For the text-containing cell, return its midpoint in [X, Y] coordinate format. 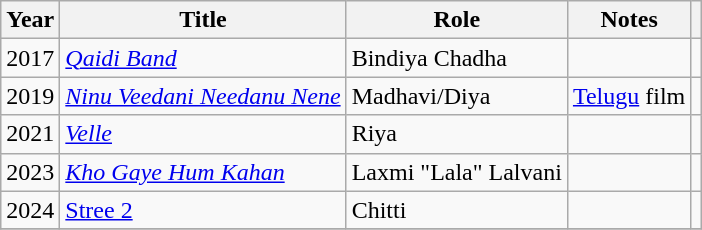
Year [30, 20]
2017 [30, 58]
Role [456, 20]
Laxmi "Lala" Lalvani [456, 172]
Ninu Veedani Needanu Nene [203, 96]
Velle [203, 134]
2021 [30, 134]
Notes [628, 20]
Telugu film [628, 96]
Bindiya Chadha [456, 58]
Madhavi/Diya [456, 96]
2023 [30, 172]
Chitti [456, 210]
Title [203, 20]
Stree 2 [203, 210]
2019 [30, 96]
Riya [456, 134]
Kho Gaye Hum Kahan [203, 172]
Qaidi Band [203, 58]
2024 [30, 210]
